Capture the cell that displays the provided text and extract its (X, Y) central coordinate. 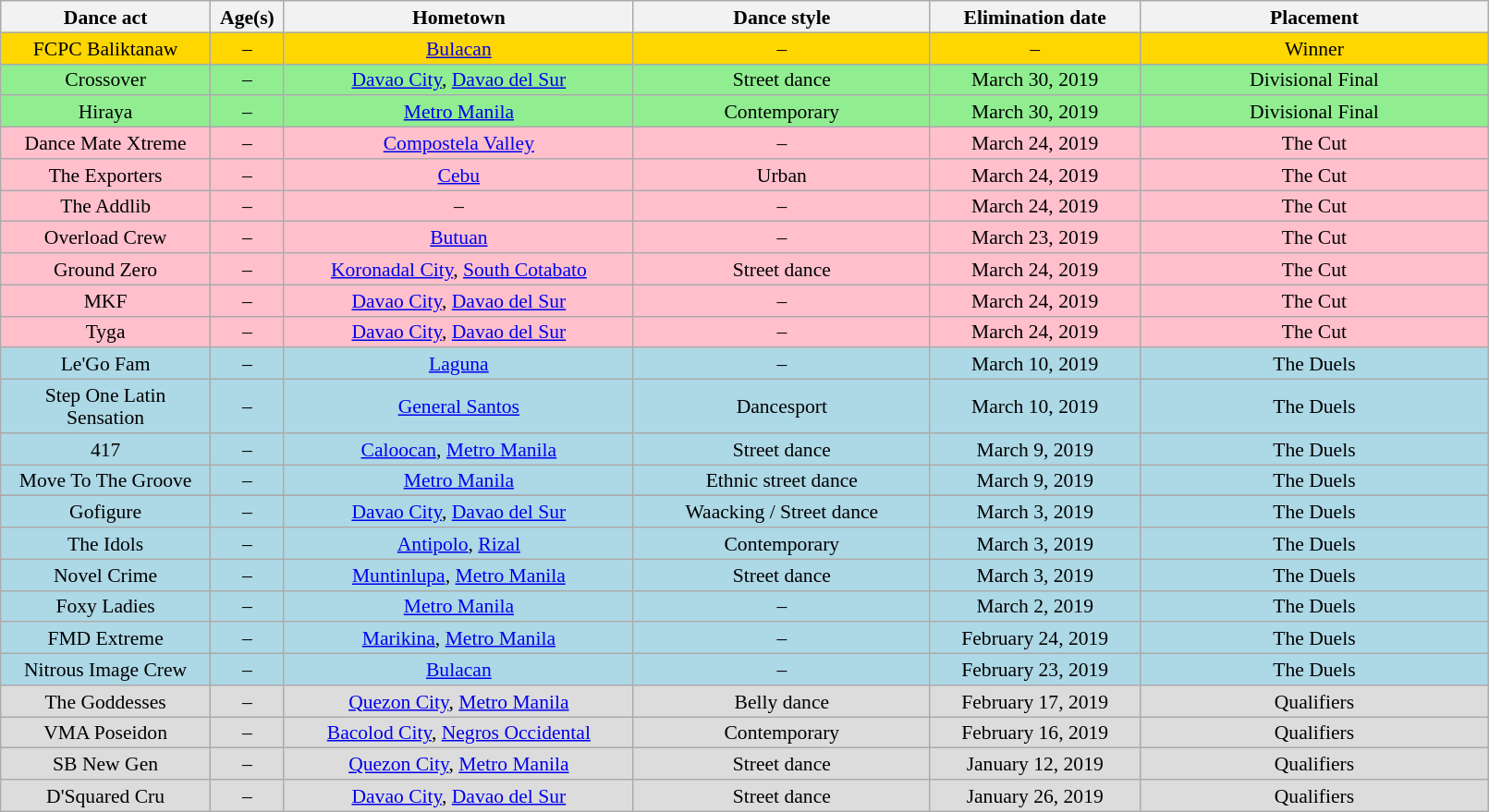
Le'Go Fam (105, 364)
Winner (1314, 48)
March 2, 2019 (1035, 606)
The Addlib (105, 206)
VMA Poseidon (105, 733)
Age(s) (247, 17)
Elimination date (1035, 17)
Urban (782, 175)
Dancesport (782, 406)
Butuan (458, 237)
Crossover (105, 79)
Muntinlupa, Metro Manila (458, 575)
Ground Zero (105, 269)
Novel Crime (105, 575)
February 23, 2019 (1035, 670)
February 16, 2019 (1035, 733)
Bacolod City, Negros Occidental (458, 733)
Foxy Ladies (105, 606)
Belly dance (782, 701)
January 12, 2019 (1035, 764)
Compostela Valley (458, 143)
FMD Extreme (105, 638)
Dance Mate Xtreme (105, 143)
Caloocan, Metro Manila (458, 449)
General Santos (458, 406)
Hiraya (105, 112)
Hometown (458, 17)
Dance act (105, 17)
FCPC Baliktanaw (105, 48)
Step One Latin Sensation (105, 406)
Dance style (782, 17)
February 17, 2019 (1035, 701)
SB New Gen (105, 764)
Tyga (105, 332)
February 24, 2019 (1035, 638)
January 26, 2019 (1035, 795)
Cebu (458, 175)
Marikina, Metro Manila (458, 638)
Placement (1314, 17)
The Goddesses (105, 701)
Ethnic street dance (782, 480)
Move To The Groove (105, 480)
Waacking / Street dance (782, 512)
The Idols (105, 543)
MKF (105, 300)
Koronadal City, South Cotabato (458, 269)
Nitrous Image Crew (105, 670)
D'Squared Cru (105, 795)
Laguna (458, 364)
417 (105, 449)
March 23, 2019 (1035, 237)
Antipolo, Rizal (458, 543)
Gofigure (105, 512)
Overload Crew (105, 237)
The Exporters (105, 175)
